Determine the [x, y] coordinate at the center of the cell enclosing the given text.  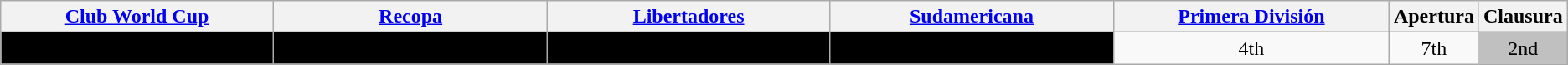
Sudamericana [972, 17]
Clausura [1523, 17]
4th [1251, 48]
Recopa [410, 17]
2nd [1523, 48]
7th [1434, 48]
Club World Cup [137, 17]
Apertura [1434, 17]
Libertadores [689, 17]
Primera División [1251, 17]
